Return [x, y] of the center of cell containing provided text 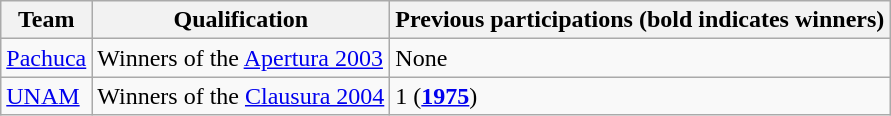
Qualification [241, 20]
Winners of the Apertura 2003 [241, 58]
Pachuca [46, 58]
None [640, 58]
1 (1975) [640, 96]
Winners of the Clausura 2004 [241, 96]
Team [46, 20]
UNAM [46, 96]
Previous participations (bold indicates winners) [640, 20]
